Pinpoint the cell where the given text exists, returning its [x, y] midpoint coordinate. 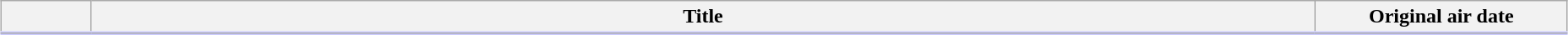
Title [703, 17]
Original air date [1441, 17]
